Extract the (x, y) coordinate from the center of the cell holding the provided text.  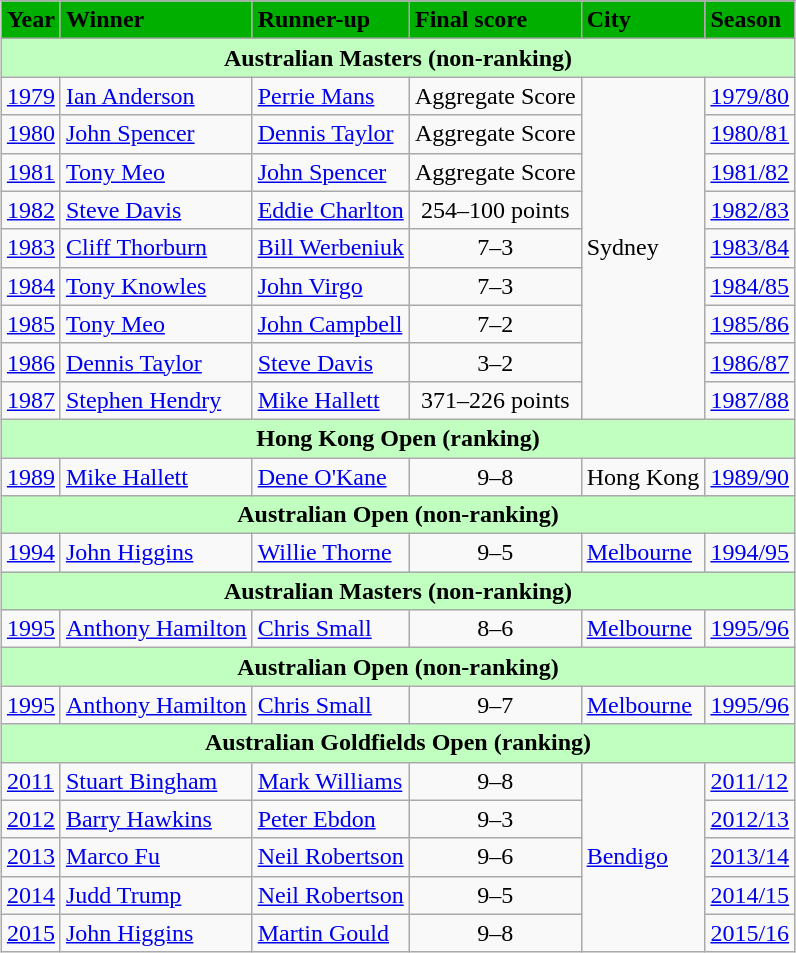
2011/12 (750, 781)
Judd Trump (156, 895)
1981 (30, 172)
John Virgo (330, 286)
Ian Anderson (156, 96)
Bill Werbeniuk (330, 248)
2013 (30, 857)
1987/88 (750, 400)
Marco Fu (156, 857)
Tony Knowles (156, 286)
1984/85 (750, 286)
Year (30, 20)
2011 (30, 781)
Stuart Bingham (156, 781)
9–7 (495, 705)
1979/80 (750, 96)
1994 (30, 553)
Cliff Thorburn (156, 248)
2013/14 (750, 857)
1982 (30, 210)
1987 (30, 400)
1979 (30, 96)
Perrie Mans (330, 96)
1982/83 (750, 210)
Hong Kong (643, 477)
1980/81 (750, 134)
9–3 (495, 819)
Dene O'Kane (330, 477)
Runner-up (330, 20)
9–6 (495, 857)
Barry Hawkins (156, 819)
Willie Thorne (330, 553)
Martin Gould (330, 933)
Season (750, 20)
1984 (30, 286)
City (643, 20)
2014/15 (750, 895)
2015/16 (750, 933)
2012/13 (750, 819)
1981/82 (750, 172)
1983/84 (750, 248)
Stephen Hendry (156, 400)
Final score (495, 20)
2012 (30, 819)
371–226 points (495, 400)
1994/95 (750, 553)
Australian Goldfields Open (ranking) (398, 743)
Winner (156, 20)
1985 (30, 324)
John Campbell (330, 324)
Mark Williams (330, 781)
2014 (30, 895)
1989 (30, 477)
2015 (30, 933)
1985/86 (750, 324)
1980 (30, 134)
Eddie Charlton (330, 210)
Hong Kong Open (ranking) (398, 438)
254–100 points (495, 210)
Peter Ebdon (330, 819)
1986 (30, 362)
1986/87 (750, 362)
Sydney (643, 248)
1983 (30, 248)
1989/90 (750, 477)
7–2 (495, 324)
3–2 (495, 362)
Bendigo (643, 857)
8–6 (495, 629)
